Return (x, y) of the center of cell containing provided text 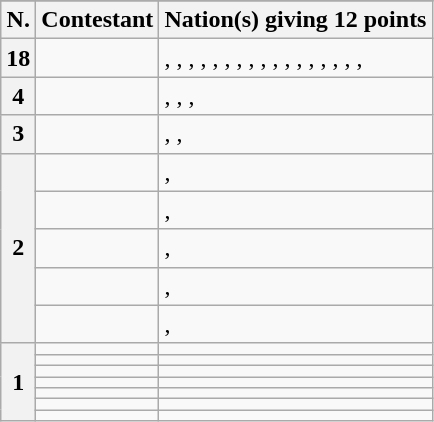
, , , (296, 96)
Nation(s) giving 12 points (296, 20)
N. (18, 20)
1 (18, 382)
2 (18, 248)
Contestant (98, 20)
18 (18, 58)
4 (18, 96)
, , , , , , , , , , , , , , , , , (296, 58)
3 (18, 134)
, , (296, 134)
